Provide the (X, Y) coordinate of the cell's center where the given text is located.  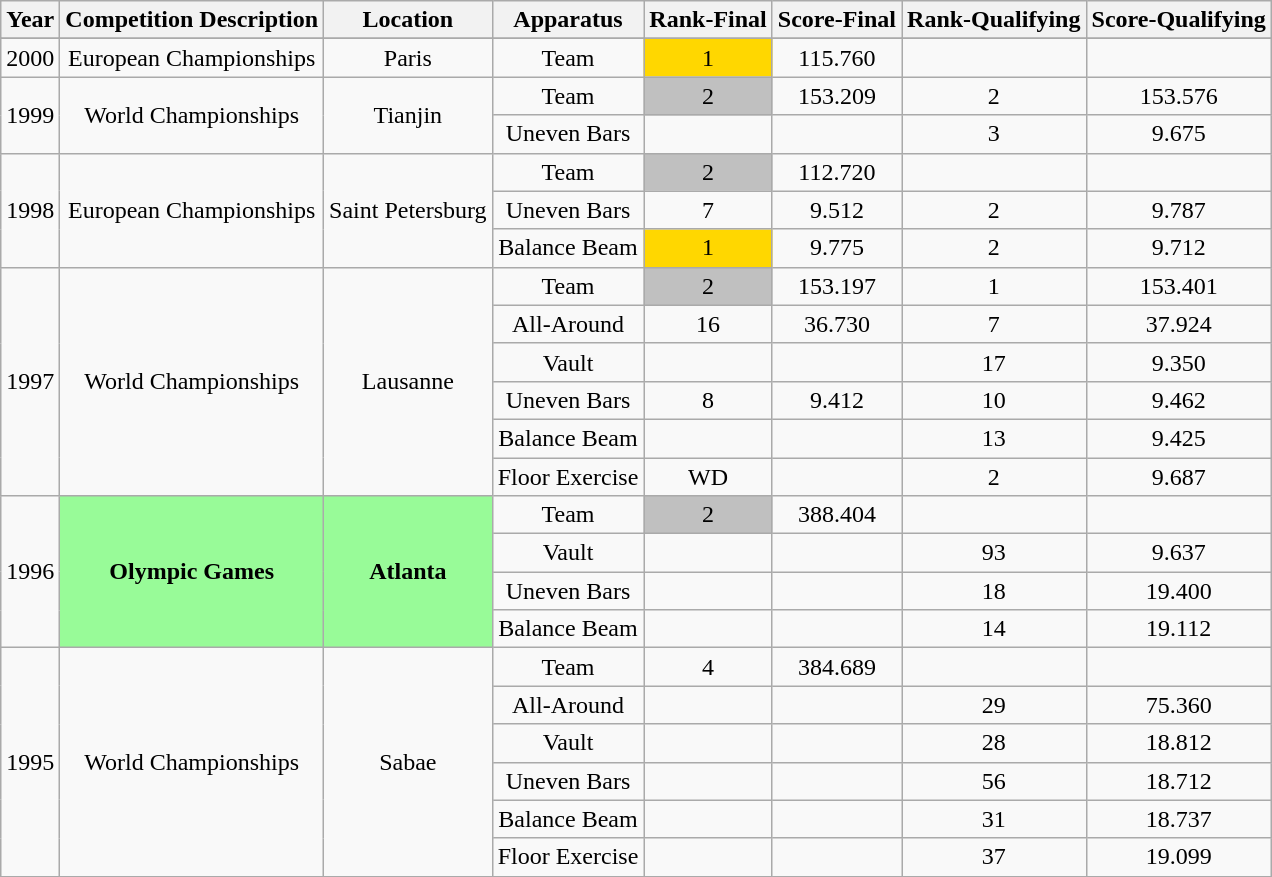
153.576 (1178, 96)
18.812 (1178, 743)
9.775 (836, 248)
31 (994, 819)
Paris (408, 58)
388.404 (836, 515)
Competition Description (192, 20)
13 (994, 438)
9.712 (1178, 248)
9.687 (1178, 477)
Apparatus (568, 20)
Olympic Games (192, 572)
1998 (30, 210)
19.112 (1178, 629)
WD (708, 477)
115.760 (836, 58)
Sabae (408, 762)
Saint Petersburg (408, 210)
Lausanne (408, 381)
384.689 (836, 667)
9.412 (836, 400)
9.512 (836, 210)
19.400 (1178, 591)
75.360 (1178, 705)
Atlanta (408, 572)
4 (708, 667)
1996 (30, 572)
9.675 (1178, 134)
37.924 (1178, 324)
1995 (30, 762)
Score-Qualifying (1178, 20)
3 (994, 134)
29 (994, 705)
9.787 (1178, 210)
2000 (30, 58)
1999 (30, 115)
9.425 (1178, 438)
153.209 (836, 96)
37 (994, 857)
9.350 (1178, 362)
14 (994, 629)
112.720 (836, 172)
1997 (30, 381)
28 (994, 743)
Rank-Final (708, 20)
19.099 (1178, 857)
8 (708, 400)
Year (30, 20)
9.637 (1178, 553)
56 (994, 781)
10 (994, 400)
9.462 (1178, 400)
153.401 (1178, 286)
17 (994, 362)
93 (994, 553)
36.730 (836, 324)
Score-Final (836, 20)
Location (408, 20)
16 (708, 324)
Rank-Qualifying (994, 20)
18.737 (1178, 819)
153.197 (836, 286)
18.712 (1178, 781)
Tianjin (408, 115)
18 (994, 591)
